Identify which cell holds the provided text, then report its [x, y] central coordinate. 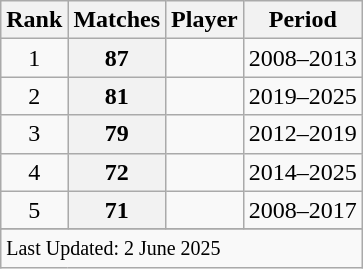
71 [117, 210]
79 [117, 134]
81 [117, 96]
87 [117, 58]
5 [34, 210]
Period [302, 20]
2008–2013 [302, 58]
4 [34, 172]
2 [34, 96]
2019–2025 [302, 96]
2008–2017 [302, 210]
72 [117, 172]
3 [34, 134]
Player [205, 20]
2012–2019 [302, 134]
Matches [117, 20]
Last Updated: 2 June 2025 [182, 248]
Rank [34, 20]
1 [34, 58]
2014–2025 [302, 172]
